Return (x, y) of the center of cell containing provided text 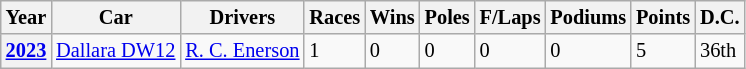
D.C. (720, 17)
Wins (392, 17)
Poles (448, 17)
Points (663, 17)
R. C. Enerson (242, 51)
Races (334, 17)
Dallara DW12 (116, 51)
1 (334, 51)
Podiums (588, 17)
2023 (26, 51)
Year (26, 17)
36th (720, 51)
F/Laps (510, 17)
Drivers (242, 17)
Car (116, 17)
5 (663, 51)
